Capture the cell that displays the provided text and extract its (x, y) central coordinate. 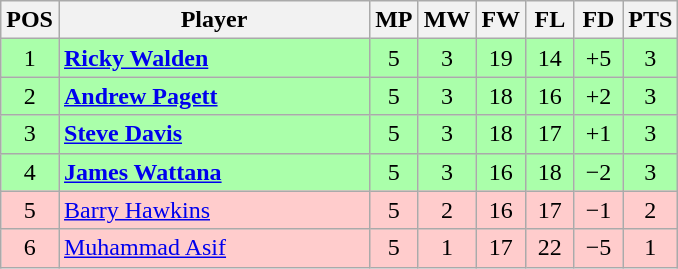
14 (550, 58)
−5 (598, 248)
6 (30, 248)
+2 (598, 96)
FL (550, 20)
Player (214, 20)
FW (501, 20)
Ricky Walden (214, 58)
Steve Davis (214, 134)
22 (550, 248)
−2 (598, 172)
+1 (598, 134)
Muhammad Asif (214, 248)
+5 (598, 58)
James Wattana (214, 172)
4 (30, 172)
−1 (598, 210)
Barry Hawkins (214, 210)
MP (394, 20)
Andrew Pagett (214, 96)
PTS (650, 20)
FD (598, 20)
MW (447, 20)
19 (501, 58)
POS (30, 20)
